Search for the cell housing the specified text and yield its [x, y] center coordinate. 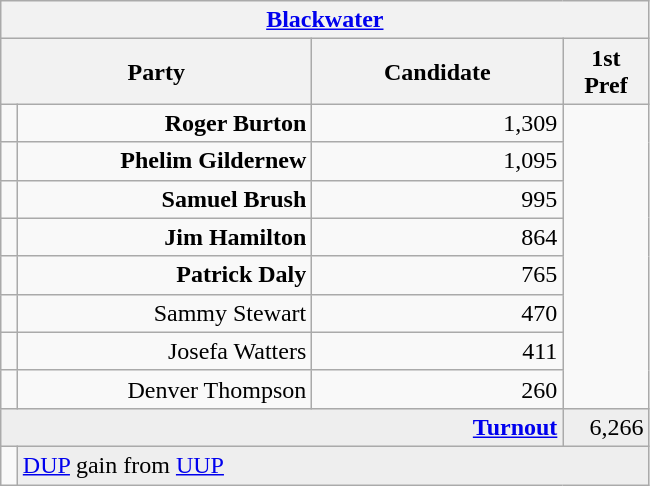
Blackwater [325, 20]
Patrick Daly [164, 275]
Josefa Watters [164, 351]
1st Pref [606, 72]
DUP gain from UUP [333, 465]
260 [438, 389]
1,095 [438, 161]
995 [438, 199]
Denver Thompson [164, 389]
Samuel Brush [164, 199]
1,309 [438, 123]
470 [438, 313]
Candidate [438, 72]
864 [438, 237]
Jim Hamilton [164, 237]
765 [438, 275]
6,266 [606, 427]
Sammy Stewart [164, 313]
411 [438, 351]
Party [156, 72]
Phelim Gildernew [164, 161]
Roger Burton [164, 123]
Turnout [282, 427]
